Determine the (x, y) coordinate at the center of the cell enclosing the given text.  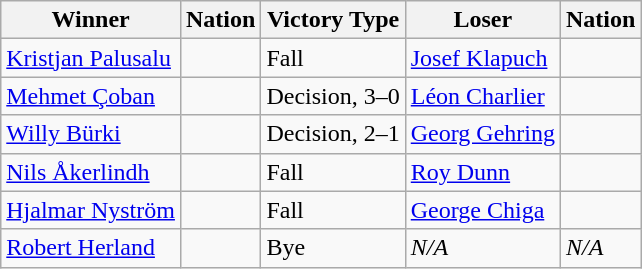
Loser (482, 20)
Roy Dunn (482, 172)
Mehmet Çoban (91, 96)
Winner (91, 20)
Hjalmar Nyström (91, 210)
Nils Åkerlindh (91, 172)
Robert Herland (91, 248)
George Chiga (482, 210)
Léon Charlier (482, 96)
Willy Bürki (91, 134)
Decision, 2–1 (333, 134)
Georg Gehring (482, 134)
Josef Klapuch (482, 58)
Decision, 3–0 (333, 96)
Bye (333, 248)
Victory Type (333, 20)
Kristjan Palusalu (91, 58)
